Determine the [x, y] coordinate at the center of the cell enclosing the given text.  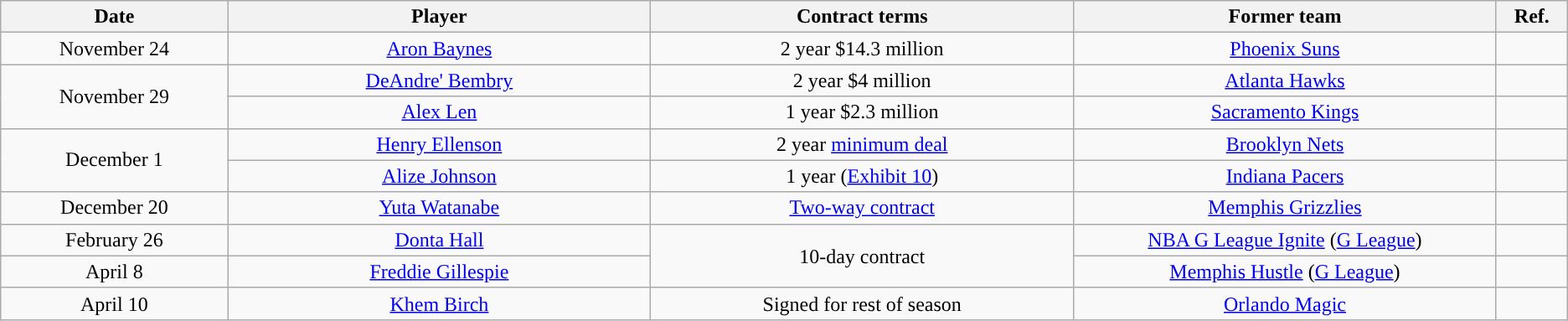
Henry Ellenson [439, 144]
1 year $2.3 million [863, 112]
NBA G League Ignite (G League) [1285, 240]
Former team [1285, 17]
Sacramento Kings [1285, 112]
April 10 [114, 303]
Brooklyn Nets [1285, 144]
December 1 [114, 160]
DeAndre' Bembry [439, 80]
November 24 [114, 49]
Memphis Hustle (G League) [1285, 272]
Atlanta Hawks [1285, 80]
Orlando Magic [1285, 303]
Alize Johnson [439, 176]
1 year (Exhibit 10) [863, 176]
Aron Baynes [439, 49]
April 8 [114, 272]
Donta Hall [439, 240]
Signed for rest of season [863, 303]
2 year $14.3 million [863, 49]
Yuta Watanabe [439, 208]
Memphis Grizzlies [1285, 208]
Alex Len [439, 112]
2 year $4 million [863, 80]
December 20 [114, 208]
November 29 [114, 96]
Contract terms [863, 17]
Two-way contract [863, 208]
Khem Birch [439, 303]
Phoenix Suns [1285, 49]
Ref. [1531, 17]
Date [114, 17]
10-day contract [863, 256]
Indiana Pacers [1285, 176]
2 year minimum deal [863, 144]
Player [439, 17]
February 26 [114, 240]
Freddie Gillespie [439, 272]
